Capture the cell that displays the provided text and extract its [X, Y] central coordinate. 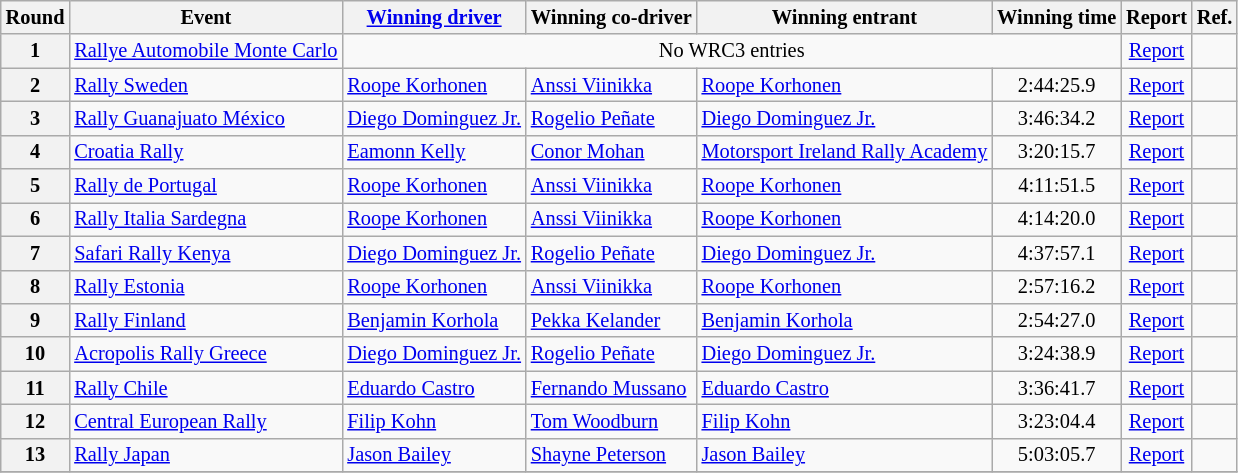
Rally Chile [206, 388]
1 [36, 51]
Winning co-driver [612, 17]
No WRC3 entries [732, 51]
Pekka Kelander [612, 320]
Rally Sweden [206, 85]
2 [36, 85]
Rally de Portugal [206, 186]
2:54:27.0 [1056, 320]
7 [36, 253]
Event [206, 17]
Acropolis Rally Greece [206, 354]
9 [36, 320]
Rally Estonia [206, 287]
Rallye Automobile Monte Carlo [206, 51]
Round [36, 17]
4:11:51.5 [1056, 186]
3:24:38.9 [1056, 354]
5 [36, 186]
4:37:57.1 [1056, 253]
Rally Japan [206, 455]
Tom Woodburn [612, 421]
Central European Rally [206, 421]
2:44:25.9 [1056, 85]
Conor Mohan [612, 152]
3:36:41.7 [1056, 388]
Ref. [1214, 17]
6 [36, 219]
Motorsport Ireland Rally Academy [845, 152]
3:20:15.7 [1056, 152]
2:57:16.2 [1056, 287]
Winning driver [434, 17]
11 [36, 388]
Croatia Rally [206, 152]
4:14:20.0 [1056, 219]
Shayne Peterson [612, 455]
Fernando Mussano [612, 388]
3:46:34.2 [1056, 118]
10 [36, 354]
3 [36, 118]
Eamonn Kelly [434, 152]
Rally Italia Sardegna [206, 219]
Winning time [1056, 17]
Rally Guanajuato México [206, 118]
4 [36, 152]
Winning entrant [845, 17]
Safari Rally Kenya [206, 253]
12 [36, 421]
5:03:05.7 [1056, 455]
3:23:04.4 [1056, 421]
13 [36, 455]
Rally Finland [206, 320]
8 [36, 287]
